Find where the given text appears and provide that cell's center as (X, Y) coordinate. 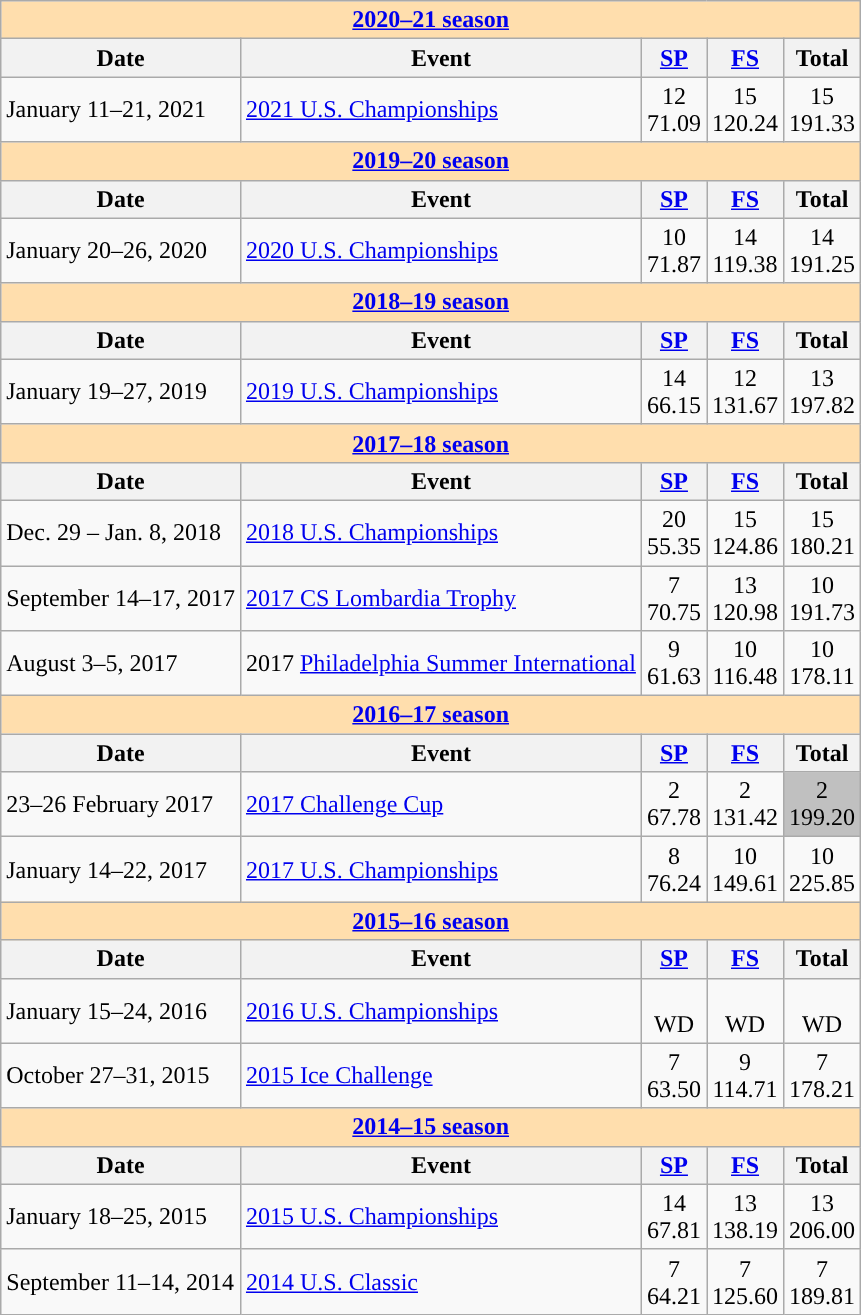
7 189.81 (822, 1282)
2015 Ice Challenge (440, 1076)
January 19–27, 2019 (121, 392)
9 114.71 (744, 1076)
2017 Challenge Cup (440, 804)
Dec. 29 – Jan. 8, 2018 (121, 532)
September 11–14, 2014 (121, 1282)
15 180.21 (822, 532)
January 14–22, 2017 (121, 870)
2017–18 season (431, 443)
12 71.09 (674, 110)
January 18–25, 2015 (121, 1216)
14 191.25 (822, 250)
10 225.85 (822, 870)
January 11–21, 2021 (121, 110)
2018–19 season (431, 302)
2019–20 season (431, 161)
2020 U.S. Championships (440, 250)
2019 U.S. Championships (440, 392)
2017 U.S. Championships (440, 870)
2 67.78 (674, 804)
2 199.20 (822, 804)
13 197.82 (822, 392)
January 20–26, 2020 (121, 250)
2015–16 season (431, 921)
2016–17 season (431, 715)
10 149.61 (744, 870)
October 27–31, 2015 (121, 1076)
12 131.67 (744, 392)
20 55.35 (674, 532)
9 61.63 (674, 664)
2020–21 season (431, 20)
2014–15 season (431, 1127)
2015 U.S. Championships (440, 1216)
2016 U.S. Championships (440, 1010)
13 206.00 (822, 1216)
7 125.60 (744, 1282)
10 178.11 (822, 664)
2021 U.S. Championships (440, 110)
10 116.48 (744, 664)
7 178.21 (822, 1076)
September 14–17, 2017 (121, 598)
15 120.24 (744, 110)
14 67.81 (674, 1216)
2 131.42 (744, 804)
2017 Philadelphia Summer International (440, 664)
23–26 February 2017 (121, 804)
2014 U.S. Classic (440, 1282)
14 66.15 (674, 392)
7 70.75 (674, 598)
15 191.33 (822, 110)
14 119.38 (744, 250)
7 64.21 (674, 1282)
13 138.19 (744, 1216)
January 15–24, 2016 (121, 1010)
13 120.98 (744, 598)
10 71.87 (674, 250)
7 63.50 (674, 1076)
2017 CS Lombardia Trophy (440, 598)
2018 U.S. Championships (440, 532)
8 76.24 (674, 870)
August 3–5, 2017 (121, 664)
15 124.86 (744, 532)
10 191.73 (822, 598)
